Scan for the cell matching the given text and deliver its [X, Y] coordinate at center. 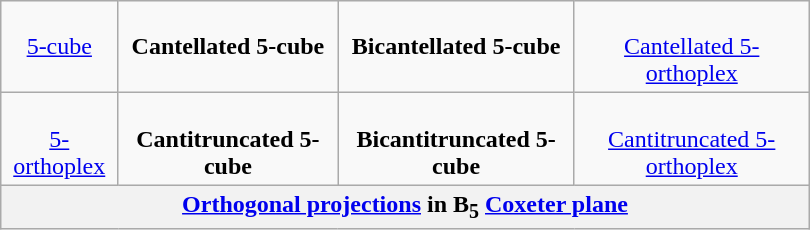
Bicantitruncated 5-cube [456, 139]
Cantitruncated 5-orthoplex [692, 139]
Cantellated 5-orthoplex [692, 47]
Bicantellated 5-cube [456, 47]
5-orthoplex [60, 139]
Orthogonal projections in B5 Coxeter plane [405, 207]
Cantitruncated 5-cube [228, 139]
Cantellated 5-cube [228, 47]
5-cube [60, 47]
